Return the (x, y) coordinate for the center point of the cell that contains the specified text.  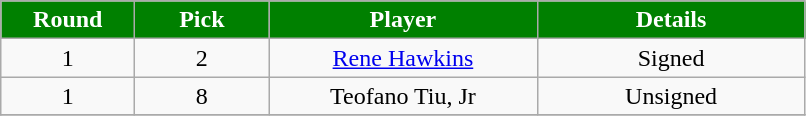
Details (671, 20)
Pick (202, 20)
2 (202, 58)
Rene Hawkins (403, 58)
Round (68, 20)
Player (403, 20)
Unsigned (671, 96)
8 (202, 96)
Signed (671, 58)
Teofano Tiu, Jr (403, 96)
